Search for the cell housing the specified text and yield its [X, Y] center coordinate. 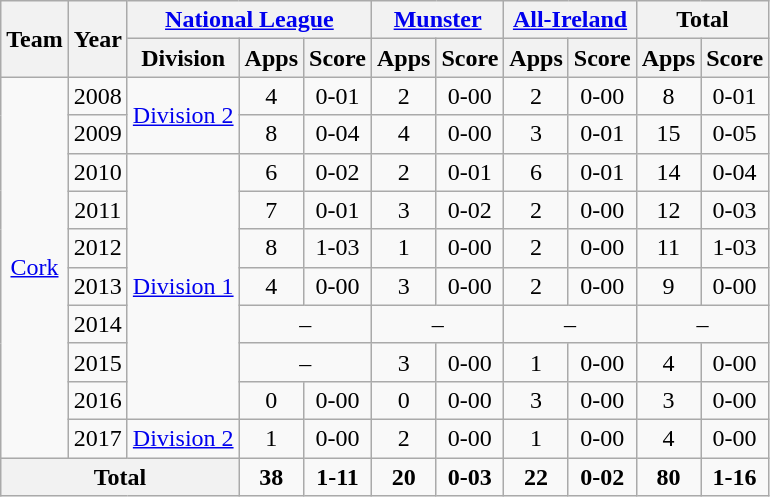
2016 [98, 400]
Munster [437, 20]
20 [403, 477]
9 [668, 286]
11 [668, 248]
80 [668, 477]
7 [271, 210]
2009 [98, 134]
All-Ireland [570, 20]
2014 [98, 324]
Team [35, 39]
12 [668, 210]
0-05 [735, 134]
1-16 [735, 477]
Cork [35, 268]
2012 [98, 248]
2013 [98, 286]
2017 [98, 438]
Division 1 [183, 286]
14 [668, 172]
Year [98, 39]
2008 [98, 96]
National League [249, 20]
1-11 [338, 477]
2010 [98, 172]
2011 [98, 210]
2015 [98, 362]
22 [536, 477]
38 [271, 477]
Division [183, 58]
15 [668, 134]
